Provide the (x, y) coordinate of the cell's center where the given text is located.  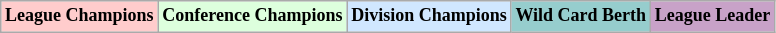
League Champions (80, 16)
Division Champions (429, 16)
League Leader (712, 16)
Conference Champions (252, 16)
Wild Card Berth (580, 16)
